For the text-containing cell, return its midpoint in [x, y] coordinate format. 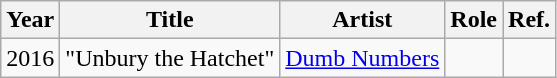
Artist [362, 20]
Title [170, 20]
"Unbury the Hatchet" [170, 58]
Dumb Numbers [362, 58]
Ref. [530, 20]
Year [30, 20]
2016 [30, 58]
Role [474, 20]
